Determine the [x, y] coordinate at the center of the cell enclosing the given text.  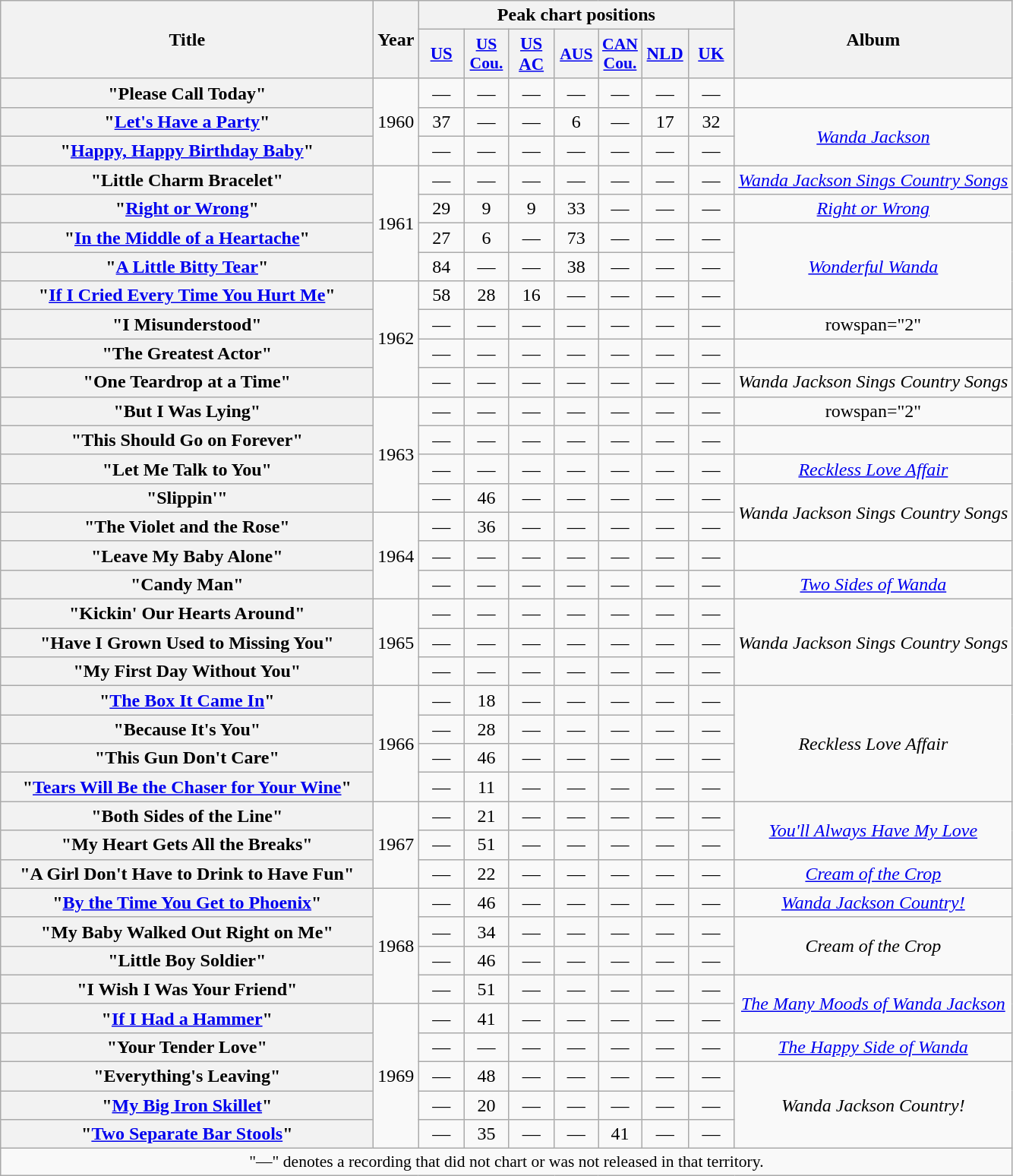
"Slippin'" [187, 498]
"The Box It Came In" [187, 700]
"—" denotes a recording that did not chart or was not released in that territory. [506, 1162]
Album [873, 40]
"Right or Wrong" [187, 209]
"Leave My Baby Alone" [187, 555]
37 [442, 122]
"My First Day Without You" [187, 672]
22 [487, 874]
"My Big Iron Skillet" [187, 1105]
"The Greatest Actor" [187, 353]
"Please Call Today" [187, 93]
"The Violet and the Rose" [187, 526]
"A Girl Don't Have to Drink to Have Fun" [187, 874]
"I Misunderstood" [187, 324]
16 [532, 296]
"My Baby Walked Out Right on Me" [187, 931]
"I Wish I Was Your Friend" [187, 989]
1967 [396, 845]
"Your Tender Love" [187, 1047]
USCou. [487, 55]
58 [442, 296]
20 [487, 1105]
"Two Separate Bar Stools" [187, 1134]
"Everything's Leaving" [187, 1076]
The Many Moods of Wanda Jackson [873, 1004]
33 [576, 209]
Peak chart positions [576, 15]
27 [442, 238]
"Both Sides of the Line" [187, 816]
"One Teardrop at a Time" [187, 382]
The Happy Side of Wanda [873, 1047]
Wanda Jackson [873, 136]
US [442, 55]
34 [487, 931]
"Happy, Happy Birthday Baby" [187, 151]
1968 [396, 946]
48 [487, 1076]
32 [711, 122]
"Because It's You" [187, 729]
NLD [665, 55]
"Little Charm Bracelet" [187, 180]
1960 [396, 122]
"Little Boy Soldier" [187, 960]
"By the Time You Get to Phoenix" [187, 903]
38 [576, 267]
UK [711, 55]
11 [487, 787]
"Tears Will Be the Chaser for Your Wine" [187, 787]
CANCou. [620, 55]
AUS [576, 55]
84 [442, 267]
Two Sides of Wanda [873, 584]
"My Heart Gets All the Breaks" [187, 845]
1961 [396, 223]
Year [396, 40]
35 [487, 1134]
"Have I Grown Used to Missing You" [187, 643]
18 [487, 700]
You'll Always Have My Love [873, 830]
"But I Was Lying" [187, 411]
"A Little Bitty Tear" [187, 267]
1964 [396, 555]
Wonderful Wanda [873, 267]
1962 [396, 339]
"If I Had a Hammer" [187, 1018]
21 [487, 816]
Right or Wrong [873, 209]
US AC [532, 55]
"In the Middle of a Heartache" [187, 238]
1966 [396, 744]
1963 [396, 454]
36 [487, 526]
29 [442, 209]
17 [665, 122]
"If I Cried Every Time You Hurt Me" [187, 296]
1965 [396, 643]
"Candy Man" [187, 584]
Title [187, 40]
"Let's Have a Party" [187, 122]
73 [576, 238]
"Kickin' Our Hearts Around" [187, 614]
"This Should Go on Forever" [187, 440]
"Let Me Talk to You" [187, 469]
1969 [396, 1076]
"This Gun Don't Care" [187, 758]
